Detect which cell encompasses the target text, then output its (x, y) center coordinate. 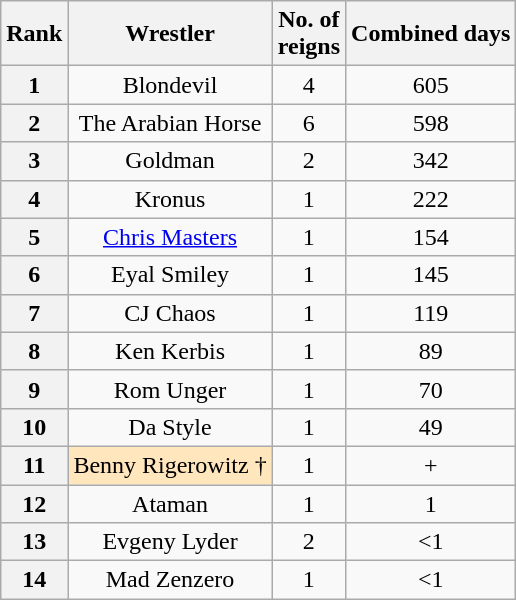
222 (431, 199)
154 (431, 237)
8 (34, 351)
119 (431, 313)
No. ofreigns (308, 34)
Kronus (170, 199)
Benny Rigerowitz † (170, 465)
598 (431, 123)
Evgeny Lyder (170, 542)
145 (431, 275)
Blondevil (170, 85)
Combined days (431, 34)
Wrestler (170, 34)
13 (34, 542)
Da Style (170, 427)
5 (34, 237)
Ataman (170, 503)
Mad Zenzero (170, 580)
Rom Unger (170, 389)
7 (34, 313)
49 (431, 427)
Rank (34, 34)
605 (431, 85)
70 (431, 389)
342 (431, 161)
11 (34, 465)
3 (34, 161)
The Arabian Horse (170, 123)
9 (34, 389)
+ (431, 465)
Eyal Smiley (170, 275)
89 (431, 351)
12 (34, 503)
Chris Masters (170, 237)
14 (34, 580)
Goldman (170, 161)
CJ Chaos (170, 313)
Ken Kerbis (170, 351)
10 (34, 427)
